Return [X, Y] of the center of cell containing provided text 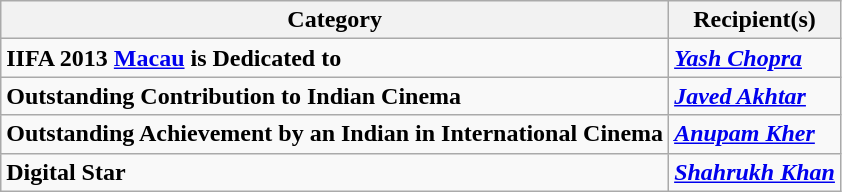
Outstanding Contribution to Indian Cinema [335, 96]
Category [335, 20]
IIFA 2013 Macau is Dedicated to [335, 58]
Recipient(s) [755, 20]
Outstanding Achievement by an Indian in International Cinema [335, 134]
Anupam Kher [755, 134]
Javed Akhtar [755, 96]
Digital Star [335, 172]
Yash Chopra [755, 58]
Shahrukh Khan [755, 172]
